Output the (X, Y) coordinate of the center of the cell containing the given text.  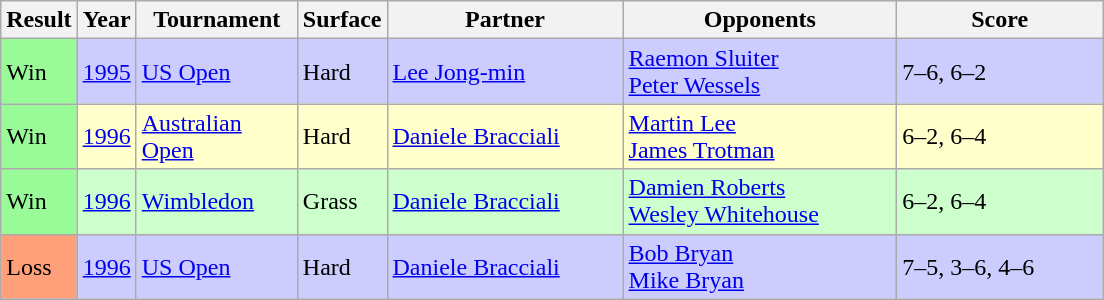
Score (1000, 20)
Lee Jong-min (505, 72)
1995 (106, 72)
Grass (342, 202)
7–5, 3–6, 4–6 (1000, 266)
Martin Lee James Trotman (760, 136)
Wimbledon (216, 202)
Partner (505, 20)
Opponents (760, 20)
Raemon Sluiter Peter Wessels (760, 72)
Loss (39, 266)
Bob Bryan Mike Bryan (760, 266)
7–6, 6–2 (1000, 72)
Tournament (216, 20)
Australian Open (216, 136)
Surface (342, 20)
Year (106, 20)
Damien Roberts Wesley Whitehouse (760, 202)
Result (39, 20)
